From the cell containing the given text, extract its center point as [x, y] coordinate. 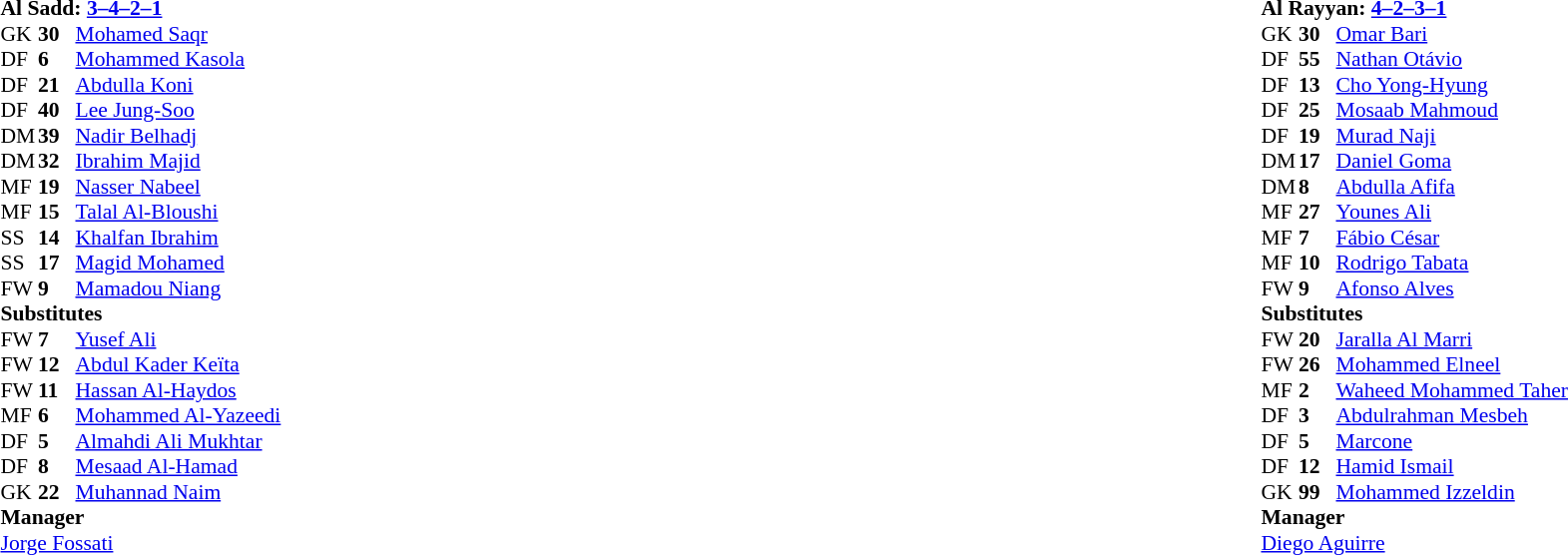
39 [57, 136]
Marcone [1451, 441]
Waheed Mohammed Taher [1451, 390]
32 [57, 161]
Mamadou Niang [179, 288]
Talal Al-Bloushi [179, 213]
11 [57, 390]
27 [1317, 213]
Younes Ali [1451, 213]
3 [1317, 416]
Magid Mohamed [179, 263]
Abdul Kader Keïta [179, 364]
Abdulla Koni [179, 85]
2 [1317, 390]
Muhannad Naim [179, 492]
14 [57, 238]
Mesaad Al-Hamad [179, 466]
Ibrahim Majid [179, 161]
Abdulla Afifa [1451, 187]
Almahdi Ali Mukhtar [179, 441]
21 [57, 85]
20 [1317, 339]
Hassan Al-Haydos [179, 390]
Omar Bari [1451, 34]
55 [1317, 59]
Mohamed Saqr [179, 34]
Hamid Ismail [1451, 466]
Nathan Otávio [1451, 59]
Rodrigo Tabata [1451, 263]
99 [1317, 492]
Cho Yong-Hyung [1451, 85]
Khalfan Ibrahim [179, 238]
Nadir Belhadj [179, 136]
Daniel Goma [1451, 161]
Abdulrahman Mesbeh [1451, 416]
40 [57, 111]
13 [1317, 85]
Mohammed Izzeldin [1451, 492]
Mohammed Kasola [179, 59]
Afonso Alves [1451, 288]
Yusef Ali [179, 339]
Murad Naji [1451, 136]
Nasser Nabeel [179, 187]
Jaralla Al Marri [1451, 339]
Mohammed Al-Yazeedi [179, 416]
22 [57, 492]
Mohammed Elneel [1451, 364]
15 [57, 213]
25 [1317, 111]
Mosaab Mahmoud [1451, 111]
26 [1317, 364]
Fábio César [1451, 238]
Lee Jung-Soo [179, 111]
10 [1317, 263]
